Find where the given text appears and provide that cell's center as (x, y) coordinate. 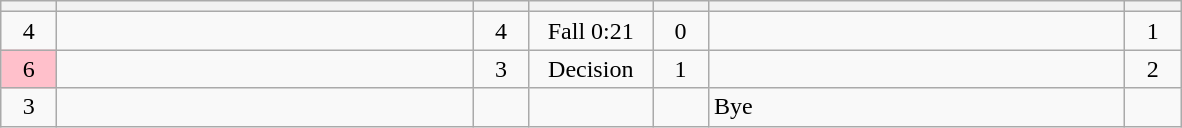
2 (1153, 69)
Decision (591, 69)
6 (29, 69)
0 (680, 31)
Fall 0:21 (591, 31)
Bye (917, 107)
